Return (x, y) of the center of cell containing provided text 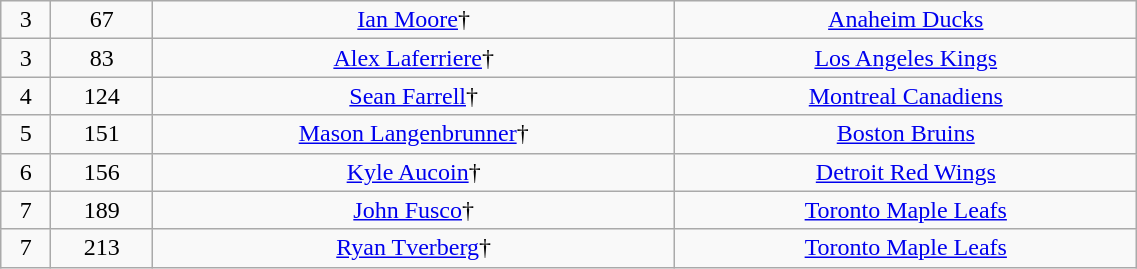
Ian Moore† (414, 20)
John Fusco† (414, 210)
Los Angeles Kings (906, 58)
67 (102, 20)
4 (26, 96)
213 (102, 248)
Detroit Red Wings (906, 172)
124 (102, 96)
5 (26, 134)
Sean Farrell† (414, 96)
Alex Laferriere† (414, 58)
189 (102, 210)
151 (102, 134)
Anaheim Ducks (906, 20)
156 (102, 172)
Ryan Tverberg† (414, 248)
6 (26, 172)
83 (102, 58)
Boston Bruins (906, 134)
Mason Langenbrunner† (414, 134)
Kyle Aucoin† (414, 172)
Montreal Canadiens (906, 96)
